Determine the (X, Y) coordinate at the center of the cell enclosing the given text.  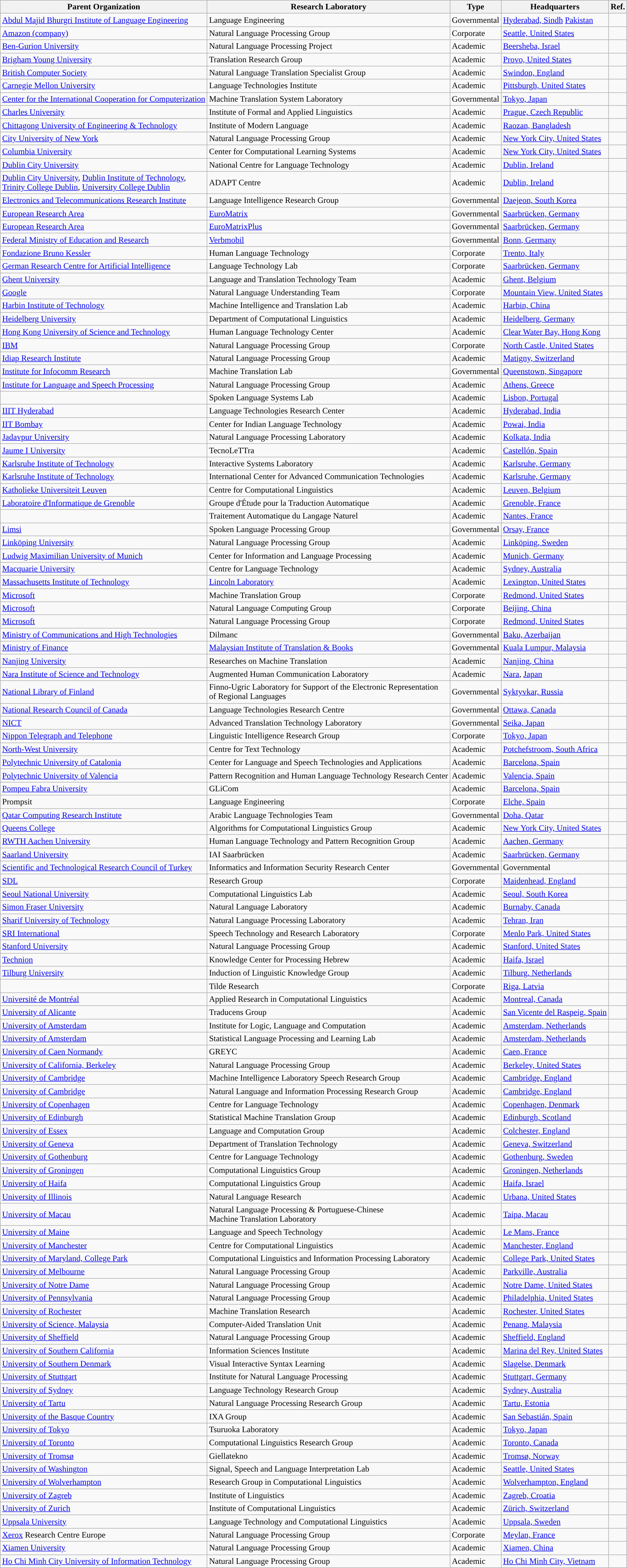
IAI Saarbrücken (329, 855)
Applied Research in Computational Linguistics (329, 999)
Research Laboratory (329, 7)
Castellón, Spain (555, 450)
University of Alicante (104, 1012)
Tartu, Estonia (555, 1403)
University of Washington (104, 1469)
Linköping, Sweden (555, 542)
Heidelberg, Germany (555, 319)
Ghent, Belgium (555, 279)
Athens, Greece (555, 385)
Swindon, England (555, 73)
Marina del Rey, United States (555, 1351)
Prague, Czech Republic (555, 112)
Toronto, Canada (555, 1443)
Scientific and Technological Research Council of Turkey (104, 868)
Gothenburg, Sweden (555, 1157)
Center for Information and Language Processing (329, 556)
Meylan, France (555, 1535)
Qatar Computing Research Institute (104, 815)
Queens College (104, 828)
Verbmobil (329, 240)
Hyderabad, India (555, 411)
University of Maryland, College Park (104, 1259)
Department of Computational Linguistics (329, 319)
Nantes, France (555, 516)
Statistical Language Processing and Learning Lab (329, 1039)
Language Technology Research Group (329, 1390)
Pompeu Fabra University (104, 788)
Tehran, Iran (555, 920)
North Castle, United States (555, 345)
Spoken Language Processing Group (329, 529)
Seoul National University (104, 894)
Burnaby, Canada (555, 907)
Bonn, Germany (555, 240)
Lexington, United States (555, 582)
Xiamen, China (555, 1548)
Penang, Malaysia (555, 1324)
Powai, India (555, 424)
Uppsala, Sweden (555, 1522)
ADAPT Centre (329, 183)
Stanford University (104, 946)
University of Stuttgart (104, 1377)
Electronics and Telecommunications Research Institute (104, 200)
Laboratoire d'Informatique de Grenoble (104, 503)
Machine Translation Research (329, 1311)
National Research Council of Canada (104, 710)
University of Zagreb (104, 1495)
University of Southern Denmark (104, 1364)
Colchester, England (555, 1131)
Computer-Aided Translation Unit (329, 1324)
Uppsala University (104, 1522)
Groningen, Netherlands (555, 1170)
Massachusetts Institute of Technology (104, 582)
Traitement Automatique du Langage Naturel (329, 516)
Montreal, Canada (555, 999)
University of Melbourne (104, 1272)
Headquarters (555, 7)
Human Language Technology and Pattern Recognition Group (329, 841)
Urbana, United States (555, 1196)
Ludwig Maximilian University of Munich (104, 556)
Researches on Machine Translation (329, 661)
Dilmanc (329, 635)
Augmented Human Communication Laboratory (329, 674)
Philadelphia, United States (555, 1298)
Statistical Machine Translation Group (329, 1118)
Munich, Germany (555, 556)
Zürich, Switzerland (555, 1509)
Rochester, United States (555, 1311)
Orsay, France (555, 529)
Simon Fraser University (104, 907)
University of Toronto (104, 1443)
Linguistic Intelligence Research Group (329, 736)
Edinburgh, Scotland (555, 1118)
GREYC (329, 1052)
Natural Language Translation Specialist Group (329, 73)
SDL (104, 881)
Parent Organization (104, 7)
IIT Bombay (104, 424)
Berkeley, United States (555, 1065)
Leuven, Belgium (555, 490)
Riga, Latvia (555, 986)
Knowledge Center for Processing Hebrew (329, 960)
Center for Language and Speech Technologies and Applications (329, 762)
Traducens Group (329, 1012)
Hyderabad, Sindh Pakistan (555, 20)
Provo, United States (555, 59)
Giellatekno (329, 1456)
Daejeon, South Korea (555, 200)
Finno-Ugric Laboratory for Support of the Electronic Representationof Regional Languages (329, 692)
Dublin City University (104, 165)
TecnoLeTTra (329, 450)
University of Rochester (104, 1311)
Kuala Lumpur, Malaysia (555, 648)
University of Southern California (104, 1351)
Linköping University (104, 542)
Research Group (329, 881)
University of Manchester (104, 1245)
Nara, Japan (555, 674)
Information Sciences Institute (329, 1351)
Pattern Recognition and Human Language Technology Research Center (329, 775)
Language Technologies Research Center (329, 411)
Machine Intelligence Laboratory Speech Research Group (329, 1078)
Baku, Azerbaijan (555, 635)
Maidenhead, England (555, 881)
Induction of Linguistic Knowledge Group (329, 973)
Doha, Qatar (555, 815)
Wolverhampton, England (555, 1482)
Kolkata, India (555, 437)
Human Language Technology (329, 253)
University of Groningen (104, 1170)
Valencia, Spain (555, 775)
Translation Research Group (329, 59)
EuroMatrix (329, 214)
Polytechnic University of Valencia (104, 775)
Fondazione Bruno Kessler (104, 253)
Natural Language Processing Project (329, 46)
Ghent University (104, 279)
Xerox Research Centre Europe (104, 1535)
Ministry of Communications and High Technologies (104, 635)
San Sebastián, Spain (555, 1416)
University of Macau (104, 1214)
Université de Montréal (104, 999)
Ho Chi Minh City, Vietnam (555, 1561)
Charles University (104, 112)
Tromsø, Norway (555, 1456)
Matigny, Switzerland (555, 358)
Ho Chi Minh City University of Information Technology (104, 1561)
University of Illinois (104, 1196)
Machine Translation Lab (329, 371)
Institute of Modern Language (329, 125)
Machine Translation Group (329, 595)
Institute of Computational Linguistics (329, 1509)
Saarland University (104, 855)
Language Technology Lab (329, 266)
Brigham Young University (104, 59)
University of Wolverhampton (104, 1482)
Institute for Logic, Language and Computation (329, 1026)
Speech Technology and Research Laboratory (329, 933)
Tsuruoka Laboratory (329, 1429)
Tilde Research (329, 986)
Lincoln Laboratory (329, 582)
Trento, Italy (555, 253)
Natural Language Processing & Portuguese-ChineseMachine Translation Laboratory (329, 1214)
Department of Translation Technology (329, 1144)
Language and Speech Technology (329, 1232)
Manchester, England (555, 1245)
EuroMatrixPlus (329, 227)
Machine Translation System Laboratory (329, 99)
Machine Intelligence and Translation Lab (329, 306)
Ottawa, Canada (555, 710)
Grenoble, France (555, 503)
Stanford, United States (555, 946)
Nara Institute of Science and Technology (104, 674)
National Library of Finland (104, 692)
North-West University (104, 749)
University of Gothenburg (104, 1157)
Beersheba, Israel (555, 46)
University of Caen Normandy (104, 1052)
Abdul Majid Bhurgri Institute of Language Engineering (104, 20)
University of Edinburgh (104, 1118)
University of Sheffield (104, 1337)
Research Group in Computational Linguistics (329, 1482)
Spoken Language Systems Lab (329, 398)
Harbin, China (555, 306)
Le Mans, France (555, 1232)
University of Geneva (104, 1144)
Macquarie University (104, 569)
University of Haifa (104, 1183)
Jadavpur University (104, 437)
Computational Linguistics Lab (329, 894)
University of the Basque Country (104, 1416)
Google (104, 292)
Seoul, South Korea (555, 894)
Ministry of Finance (104, 648)
Institute of Linguistics (329, 1495)
Sharif University of Technology (104, 920)
Carnegie Mellon University (104, 86)
Human Language Technology Center (329, 332)
Center for Computational Learning Systems (329, 151)
German Research Centre for Artificial Intelligence (104, 266)
Signal, Speech and Language Interpretation Lab (329, 1469)
Mountain View, United States (555, 292)
Interactive Systems Laboratory (329, 464)
Natural Language Processing Research Group (329, 1403)
Clear Water Bay, Hong Kong (555, 332)
Institute for Language and Speech Processing (104, 385)
University of Tromsø (104, 1456)
Language and Computation Group (329, 1131)
Language Technologies Research Centre (329, 710)
Language Intelligence Research Group (329, 200)
Tilburg, Netherlands (555, 973)
Federal Ministry of Education and Research (104, 240)
Notre Dame, United States (555, 1285)
GLiCom (329, 788)
University of California, Berkeley (104, 1065)
Parkville, Australia (555, 1272)
University of Tartu (104, 1403)
Center for the International Cooperation for Computerization (104, 99)
Polytechnic University of Catalonia (104, 762)
British Computer Society (104, 73)
Advanced Translation Technology Laboratory (329, 723)
Sheffield, England (555, 1337)
Malaysian Institute of Translation & Books (329, 648)
RWTH Aachen University (104, 841)
Natural Language Computing Group (329, 608)
Hong Kong University of Science and Technology (104, 332)
San Vicente del Raspeig, Spain (555, 1012)
Raozan, Bangladesh (555, 125)
University of Pennsylvania (104, 1298)
Language Technologies Institute (329, 86)
Potchefstroom, South Africa (555, 749)
Visual Interactive Syntax Learning (329, 1364)
Katholieke Universiteit Leuven (104, 490)
Language Technology and Computational Linguistics (329, 1522)
IBM (104, 345)
Natural Language and Information Processing Research Group (329, 1091)
Ben-Gurion University (104, 46)
Institute of Formal and Applied Linguistics (329, 112)
Algorithms for Computational Linguistics Group (329, 828)
Chittagong University of Engineering & Technology (104, 125)
Queenstown, Singapore (555, 371)
Informatics and Information Security Research Center (329, 868)
Natural Language Research (329, 1196)
Ref. (618, 7)
Limsi (104, 529)
Computational Linguistics and Information Processing Laboratory (329, 1259)
Prompsit (104, 802)
Natural Language Understanding Team (329, 292)
University of Copenhagen (104, 1104)
National Centre for Language Technology (329, 165)
Menlo Park, United States (555, 933)
Geneva, Switzerland (555, 1144)
University of Zurich (104, 1509)
Syktyvkar, Russia (555, 692)
IXA Group (329, 1416)
University of Science, Malaysia (104, 1324)
University of Essex (104, 1131)
NICT (104, 723)
Xiamen University (104, 1548)
Institute for Natural Language Processing (329, 1377)
SRI International (104, 933)
Arabic Language Technologies Team (329, 815)
Groupe d'Étude pour la Traduction Automatique (329, 503)
Type (475, 7)
Language and Translation Technology Team (329, 279)
University of Maine (104, 1232)
Slagelse, Denmark (555, 1364)
Lisbon, Portugal (555, 398)
Center for Indian Language Technology (329, 424)
Idiap Research Institute (104, 358)
IIIT Hyderabad (104, 411)
Elche, Spain (555, 802)
Zagreb, Croatia (555, 1495)
Nippon Telegraph and Telephone (104, 736)
Seika, Japan (555, 723)
Dublin City University, Dublin Institute of Technology,Trinity College Dublin, University College Dublin (104, 183)
Harbin Institute of Technology (104, 306)
University of Notre Dame (104, 1285)
Taipa, Macau (555, 1214)
Nanjing University (104, 661)
Technion (104, 960)
Aachen, Germany (555, 841)
Jaume I University (104, 450)
College Park, United States (555, 1259)
Computational Linguistics Research Group (329, 1443)
University of Tokyo (104, 1429)
Tilburg University (104, 973)
Heidelberg University (104, 319)
Stuttgart, Germany (555, 1377)
Columbia University (104, 151)
University of Sydney (104, 1390)
Pittsburgh, United States (555, 86)
City University of New York (104, 138)
Centre for Text Technology (329, 749)
Nanjing, China (555, 661)
International Center for Advanced Communication Technologies (329, 477)
Copenhagen, Denmark (555, 1104)
Beijing, China (555, 608)
Institute for Infocomm Research (104, 371)
Caen, France (555, 1052)
Amazon (company) (104, 33)
Natural Language Laboratory (329, 907)
